Provide the [X, Y] coordinate of the cell's center where the given text is located.  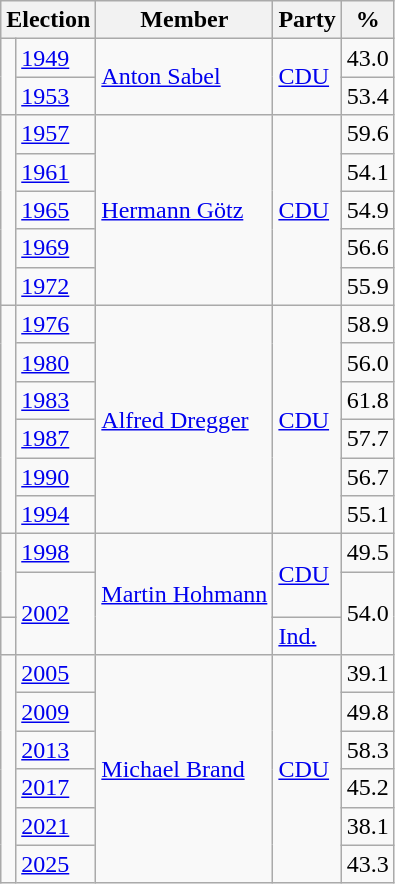
2005 [56, 674]
49.8 [368, 712]
Member [184, 20]
2025 [56, 864]
Party [307, 20]
1983 [56, 400]
Martin Hohmann [184, 594]
56.0 [368, 362]
Election [48, 20]
54.1 [368, 172]
1969 [56, 248]
38.1 [368, 826]
1994 [56, 515]
2002 [56, 614]
1949 [56, 58]
1957 [56, 134]
2009 [56, 712]
1972 [56, 286]
1976 [56, 324]
Anton Sabel [184, 77]
Hermann Götz [184, 210]
55.1 [368, 515]
1965 [56, 210]
Alfred Dregger [184, 419]
56.7 [368, 477]
1980 [56, 362]
57.7 [368, 438]
1953 [56, 96]
58.3 [368, 750]
43.3 [368, 864]
1961 [56, 172]
53.4 [368, 96]
49.5 [368, 553]
2017 [56, 788]
59.6 [368, 134]
39.1 [368, 674]
1987 [56, 438]
Ind. [307, 636]
61.8 [368, 400]
43.0 [368, 58]
45.2 [368, 788]
58.9 [368, 324]
1998 [56, 553]
1990 [56, 477]
56.6 [368, 248]
2013 [56, 750]
% [368, 20]
Michael Brand [184, 769]
55.9 [368, 286]
2021 [56, 826]
54.0 [368, 614]
54.9 [368, 210]
